Capture the cell that displays the provided text and extract its [X, Y] central coordinate. 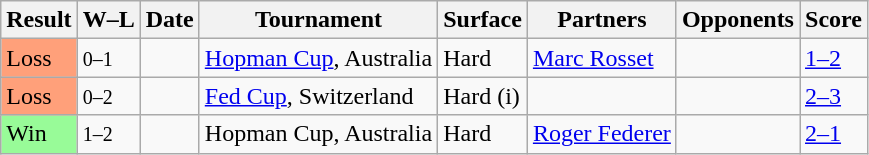
Score [834, 20]
0–1 [108, 58]
Roger Federer [602, 134]
Result [39, 20]
Opponents [738, 20]
Hard (i) [483, 96]
W–L [108, 20]
Partners [602, 20]
Date [170, 20]
2–1 [834, 134]
Tournament [318, 20]
Fed Cup, Switzerland [318, 96]
0–2 [108, 96]
Surface [483, 20]
2–3 [834, 96]
Marc Rosset [602, 58]
Win [39, 134]
